For the text-containing cell, return its midpoint in [x, y] coordinate format. 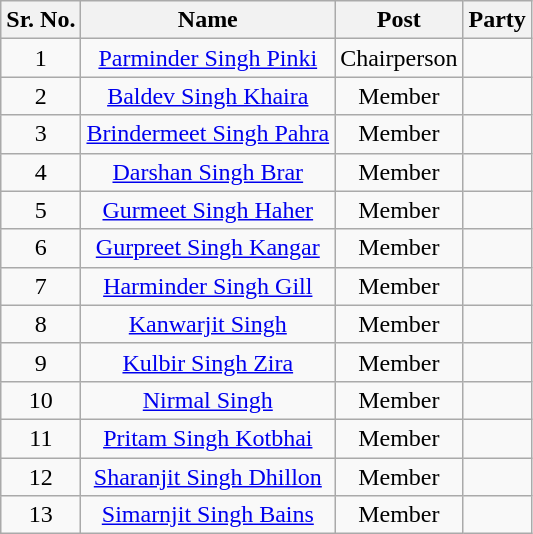
11 [41, 438]
Chairperson [399, 58]
Name [208, 20]
10 [41, 400]
7 [41, 286]
5 [41, 210]
Nirmal Singh [208, 400]
Post [399, 20]
Kanwarjit Singh [208, 324]
6 [41, 248]
4 [41, 172]
Simarnjit Singh Bains [208, 515]
9 [41, 362]
2 [41, 96]
3 [41, 134]
Sharanjit Singh Dhillon [208, 477]
12 [41, 477]
Harminder Singh Gill [208, 286]
1 [41, 58]
Gurpreet Singh Kangar [208, 248]
Darshan Singh Brar [208, 172]
Pritam Singh Kotbhai [208, 438]
Gurmeet Singh Haher [208, 210]
Brindermeet Singh Pahra [208, 134]
Parminder Singh Pinki [208, 58]
Kulbir Singh Zira [208, 362]
Sr. No. [41, 20]
Baldev Singh Khaira [208, 96]
8 [41, 324]
Party [497, 20]
13 [41, 515]
